Capture the cell that displays the provided text and extract its (x, y) central coordinate. 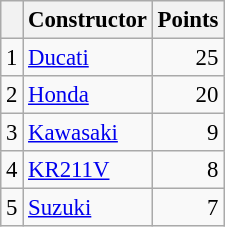
Honda (88, 95)
7 (188, 208)
8 (188, 170)
3 (12, 133)
4 (12, 170)
Points (188, 20)
25 (188, 58)
Suzuki (88, 208)
20 (188, 95)
KR211V (88, 170)
5 (12, 208)
Constructor (88, 20)
9 (188, 133)
2 (12, 95)
1 (12, 58)
Kawasaki (88, 133)
Ducati (88, 58)
